Scan for the cell matching the given text and deliver its [X, Y] coordinate at center. 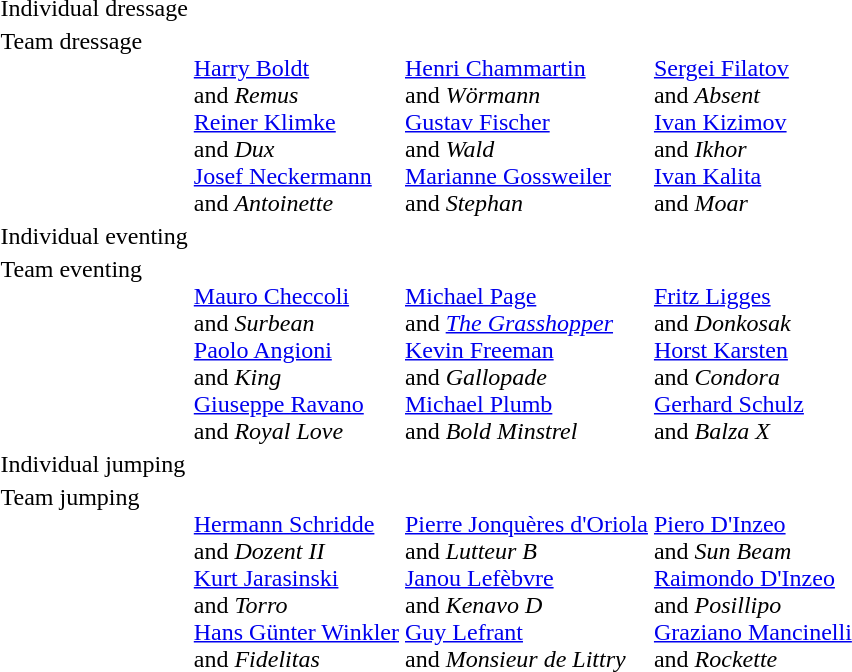
Mauro Checcoli and Surbean Paolo Angioni and King Giuseppe Ravano and Royal Love [296, 350]
Henri Chammartin and Wörmann Gustav Fischer and Wald Marianne Gossweiler and Stephan [527, 122]
Michael Page and The Grasshopper Kevin Freeman and Gallopade Michael Plumb and Bold Minstrel [527, 350]
Harry Boldt and Remus Reiner Klimke and Dux Josef Neckermann and Antoinette [296, 122]
